Return the (X, Y) coordinate for the center point of the cell that contains the specified text.  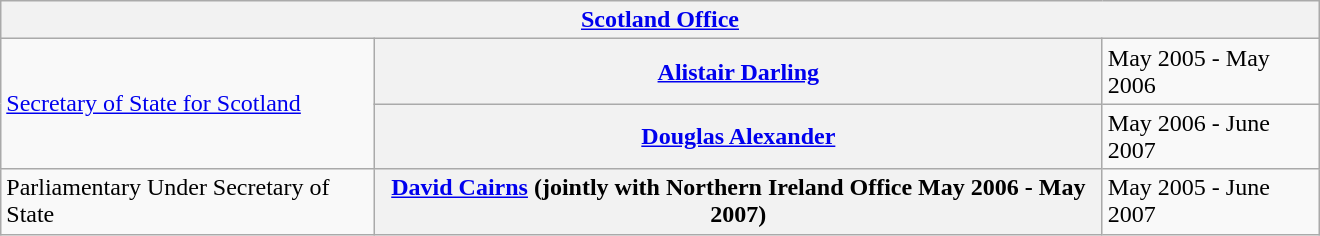
Alistair Darling (738, 72)
May 2005 - May 2006 (1210, 72)
May 2006 - June 2007 (1210, 136)
Parliamentary Under Secretary of State (188, 202)
David Cairns (jointly with Northern Ireland Office May 2006 - May 2007) (738, 202)
Douglas Alexander (738, 136)
Secretary of State for Scotland (188, 104)
Scotland Office (660, 20)
May 2005 - June 2007 (1210, 202)
